Find where the given text appears and provide that cell's center as (X, Y) coordinate. 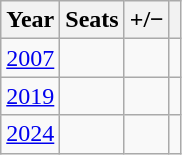
+/− (146, 20)
2007 (30, 58)
2024 (30, 134)
2019 (30, 96)
Year (30, 20)
Seats (92, 20)
